Provide the (x, y) coordinate of the cell's center where the given text is located.  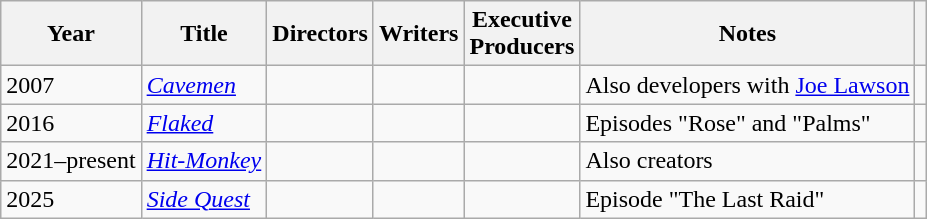
Flaked (204, 123)
Side Quest (204, 199)
Also developers with Joe Lawson (748, 85)
Episode "The Last Raid" (748, 199)
ExecutiveProducers (522, 34)
2007 (71, 85)
2021–present (71, 161)
Year (71, 34)
2016 (71, 123)
Directors (320, 34)
Also creators (748, 161)
2025 (71, 199)
Hit-Monkey (204, 161)
Title (204, 34)
Episodes "Rose" and "Palms" (748, 123)
Cavemen (204, 85)
Notes (748, 34)
Writers (418, 34)
